Detect which cell encompasses the target text, then output its (x, y) center coordinate. 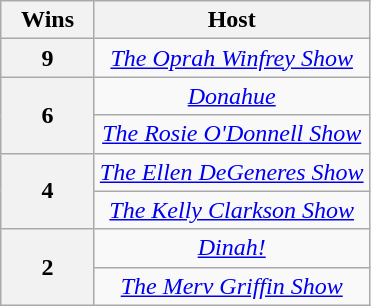
9 (48, 58)
The Merv Griffin Show (232, 286)
Wins (48, 20)
Host (232, 20)
The Oprah Winfrey Show (232, 58)
The Ellen DeGeneres Show (232, 172)
4 (48, 191)
Donahue (232, 96)
The Rosie O'Donnell Show (232, 134)
6 (48, 115)
Dinah! (232, 248)
2 (48, 267)
The Kelly Clarkson Show (232, 210)
